From the cell containing the given text, extract its center point as [x, y] coordinate. 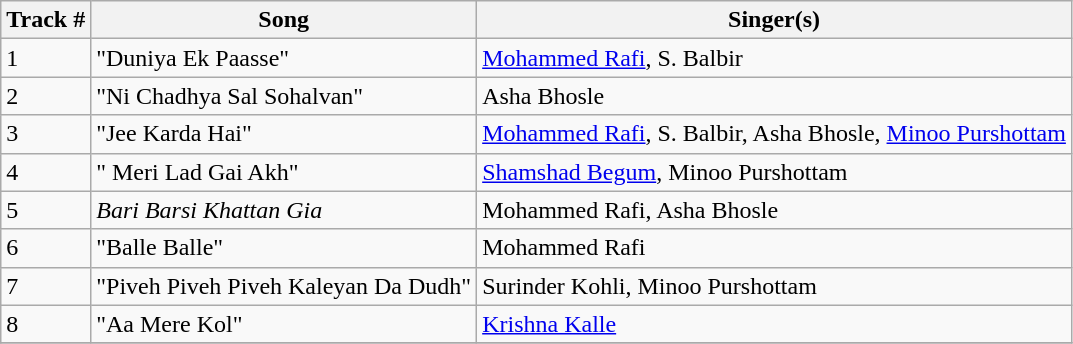
Bari Barsi Khattan Gia [284, 210]
6 [46, 248]
"Aa Mere Kol" [284, 324]
Krishna Kalle [774, 324]
Shamshad Begum, Minoo Purshottam [774, 172]
5 [46, 210]
"Duniya Ek Paasse" [284, 58]
"Jee Karda Hai" [284, 134]
2 [46, 96]
Track # [46, 20]
Surinder Kohli, Minoo Purshottam [774, 286]
Asha Bhosle [774, 96]
1 [46, 58]
"Balle Balle" [284, 248]
Mohammed Rafi, S. Balbir [774, 58]
Mohammed Rafi [774, 248]
Singer(s) [774, 20]
"Piveh Piveh Piveh Kaleyan Da Dudh" [284, 286]
" Meri Lad Gai Akh" [284, 172]
"Ni Chadhya Sal Sohalvan" [284, 96]
Mohammed Rafi, S. Balbir, Asha Bhosle, Minoo Purshottam [774, 134]
7 [46, 286]
8 [46, 324]
3 [46, 134]
Mohammed Rafi, Asha Bhosle [774, 210]
4 [46, 172]
Song [284, 20]
